For the text-containing cell, return its midpoint in (x, y) coordinate format. 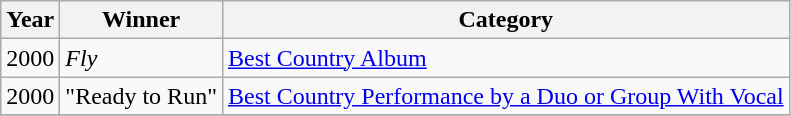
Best Country Album (506, 58)
Year (30, 20)
Category (506, 20)
Fly (142, 58)
Winner (142, 20)
"Ready to Run" (142, 96)
Best Country Performance by a Duo or Group With Vocal (506, 96)
